Locate the cell with the specified text and output its [X, Y] center coordinate. 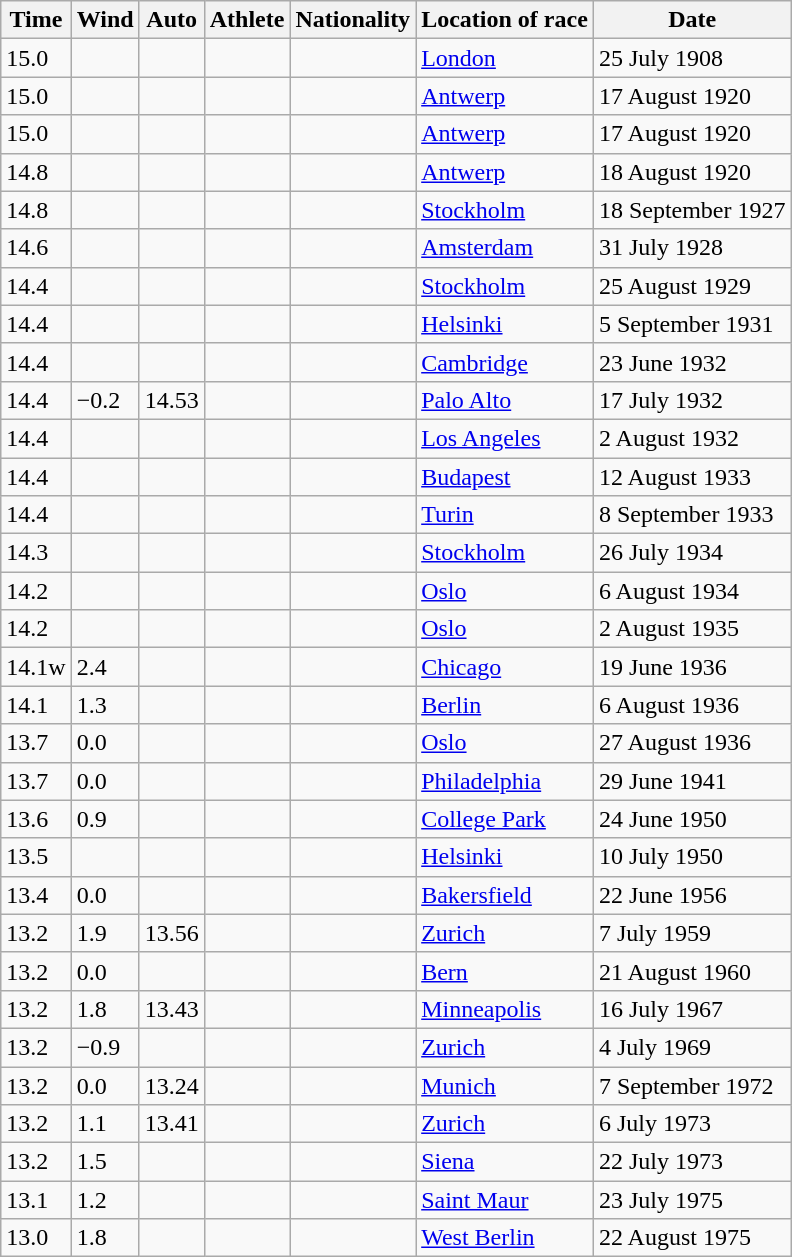
22 June 1956 [692, 895]
London [505, 58]
Budapest [505, 477]
Minneapolis [505, 1009]
−0.2 [105, 400]
13.4 [36, 895]
17 July 1932 [692, 400]
18 August 1920 [692, 172]
13.41 [172, 1124]
7 July 1959 [692, 933]
2 August 1932 [692, 438]
2 August 1935 [692, 629]
Time [36, 20]
Cambridge [505, 362]
27 August 1936 [692, 743]
13.0 [36, 1238]
1.9 [105, 933]
Munich [505, 1085]
6 August 1934 [692, 591]
13.6 [36, 819]
−0.9 [105, 1047]
Auto [172, 20]
7 September 1972 [692, 1085]
14.1w [36, 667]
21 August 1960 [692, 971]
24 June 1950 [692, 819]
Date [692, 20]
25 July 1908 [692, 58]
Berlin [505, 705]
6 July 1973 [692, 1124]
23 June 1932 [692, 362]
13.1 [36, 1200]
4 July 1969 [692, 1047]
0.9 [105, 819]
5 September 1931 [692, 324]
Turin [505, 515]
23 July 1975 [692, 1200]
College Park [505, 819]
Philadelphia [505, 781]
Bern [505, 971]
29 June 1941 [692, 781]
25 August 1929 [692, 286]
Saint Maur [505, 1200]
13.56 [172, 933]
1.3 [105, 705]
13.5 [36, 857]
8 September 1933 [692, 515]
22 July 1973 [692, 1162]
19 June 1936 [692, 667]
Athlete [247, 20]
6 August 1936 [692, 705]
12 August 1933 [692, 477]
Nationality [353, 20]
13.43 [172, 1009]
14.1 [36, 705]
16 July 1967 [692, 1009]
Bakersfield [505, 895]
1.5 [105, 1162]
18 September 1927 [692, 210]
Wind [105, 20]
26 July 1934 [692, 553]
14.53 [172, 400]
31 July 1928 [692, 248]
Amsterdam [505, 248]
10 July 1950 [692, 857]
Los Angeles [505, 438]
22 August 1975 [692, 1238]
Location of race [505, 20]
2.4 [105, 667]
1.2 [105, 1200]
13.24 [172, 1085]
1.1 [105, 1124]
Siena [505, 1162]
Palo Alto [505, 400]
14.6 [36, 248]
West Berlin [505, 1238]
14.3 [36, 553]
Chicago [505, 667]
